Return the (x, y) coordinate for the center point of the cell that contains the specified text.  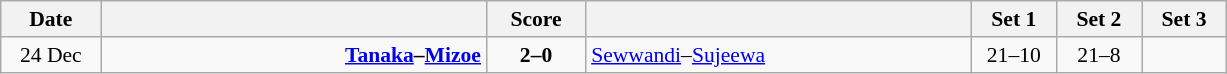
24 Dec (51, 55)
Sewwandi–Sujeewa (778, 55)
Score (536, 19)
2–0 (536, 55)
21–10 (1014, 55)
Tanaka–Mizoe (294, 55)
Set 2 (1098, 19)
21–8 (1098, 55)
Set 1 (1014, 19)
Date (51, 19)
Set 3 (1184, 19)
